From the cell containing the given text, extract its center point as (X, Y) coordinate. 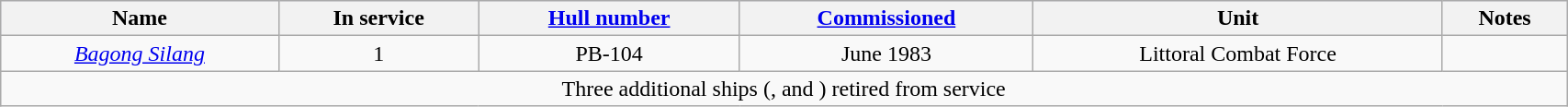
Hull number (609, 18)
June 1983 (886, 53)
Name (140, 18)
Three additional ships (, and ) retired from service (784, 89)
Notes (1505, 18)
Unit (1238, 18)
Bagong Silang (140, 53)
In service (378, 18)
1 (378, 53)
PB-104 (609, 53)
Littoral Combat Force (1238, 53)
Commissioned (886, 18)
